Return [x, y] of the center of cell containing provided text 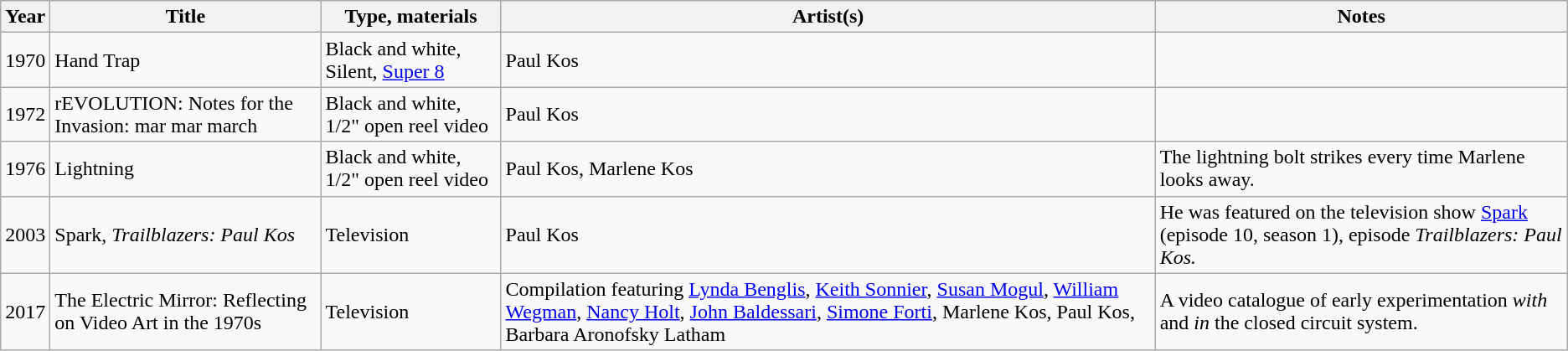
Spark, Trailblazers: Paul Kos [186, 235]
rEVOLUTION: Notes for the Invasion: mar mar march [186, 114]
A video catalogue of early experimentation with and in the closed circuit system. [1361, 312]
1970 [25, 60]
Year [25, 17]
He was featured on the television show Spark (episode 10, season 1), episode Trailblazers: Paul Kos. [1361, 235]
Lightning [186, 169]
Title [186, 17]
The Electric Mirror: Reflecting on Video Art in the 1970s [186, 312]
Type, materials [410, 17]
1972 [25, 114]
Notes [1361, 17]
Hand Trap [186, 60]
1976 [25, 169]
Black and white, Silent, Super 8 [410, 60]
Paul Kos, Marlene Kos [828, 169]
Artist(s) [828, 17]
2003 [25, 235]
The lightning bolt strikes every time Marlene looks away. [1361, 169]
2017 [25, 312]
